Output the [X, Y] coordinate of the center of the cell containing the given text.  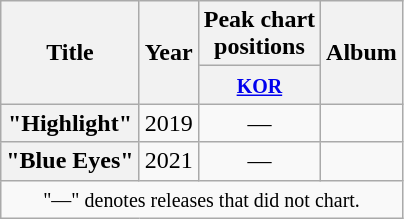
"Blue Eyes" [70, 161]
Album [362, 52]
2021 [168, 161]
Title [70, 52]
KOR [259, 85]
Year [168, 52]
"Highlight" [70, 123]
2019 [168, 123]
"—" denotes releases that did not chart. [202, 199]
Peak chart positions [259, 34]
